From the cell containing the given text, extract its center point as (x, y) coordinate. 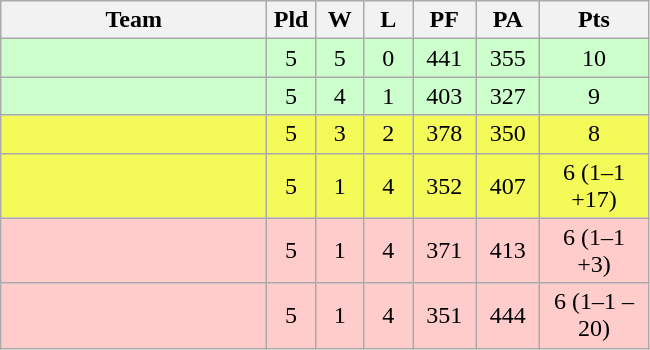
L (388, 20)
441 (444, 58)
6 (1–1 +17) (594, 186)
2 (388, 134)
403 (444, 96)
327 (508, 96)
6 (1–1 +3) (594, 250)
355 (508, 58)
Team (134, 20)
6 (1–1 –20) (594, 316)
Pld (292, 20)
W (340, 20)
371 (444, 250)
10 (594, 58)
PA (508, 20)
407 (508, 186)
Pts (594, 20)
352 (444, 186)
8 (594, 134)
PF (444, 20)
350 (508, 134)
3 (340, 134)
413 (508, 250)
378 (444, 134)
0 (388, 58)
351 (444, 316)
9 (594, 96)
444 (508, 316)
